Identify which cell holds the provided text, then report its (x, y) central coordinate. 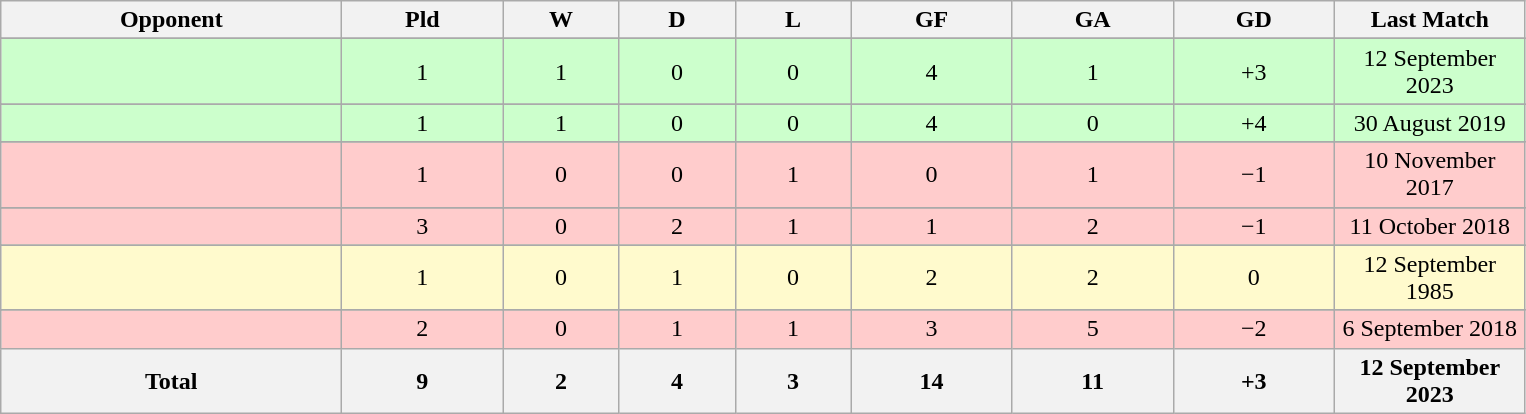
14 (932, 380)
6 September 2018 (1430, 329)
9 (422, 380)
Total (172, 380)
11 October 2018 (1430, 226)
GD (1254, 20)
Opponent (172, 20)
GF (932, 20)
30 August 2019 (1430, 123)
L (793, 20)
GA (1092, 20)
+4 (1254, 123)
10 November 2017 (1430, 174)
W (561, 20)
Last Match (1430, 20)
5 (1092, 329)
12 September 1985 (1430, 278)
−2 (1254, 329)
11 (1092, 380)
D (677, 20)
Pld (422, 20)
